Locate the cell with the specified text and output its [X, Y] center coordinate. 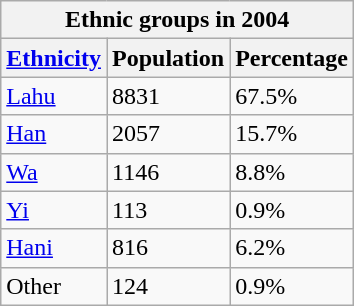
113 [168, 210]
8.8% [292, 172]
816 [168, 248]
124 [168, 286]
15.7% [292, 134]
Ethnicity [54, 58]
Lahu [54, 96]
6.2% [292, 248]
Wa [54, 172]
Population [168, 58]
2057 [168, 134]
67.5% [292, 96]
Han [54, 134]
8831 [168, 96]
Yi [54, 210]
Percentage [292, 58]
Ethnic groups in 2004 [178, 20]
1146 [168, 172]
Hani [54, 248]
Other [54, 286]
